From the cell containing the given text, extract its center point as [X, Y] coordinate. 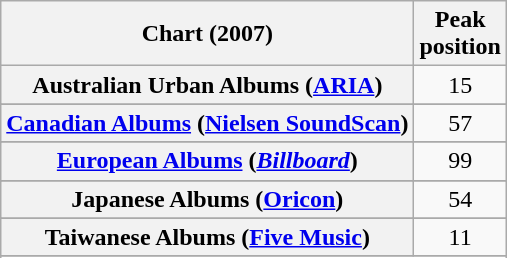
99 [460, 161]
Canadian Albums (Nielsen SoundScan) [208, 123]
Taiwanese Albums (Five Music) [208, 237]
15 [460, 85]
11 [460, 237]
Australian Urban Albums (ARIA) [208, 85]
Chart (2007) [208, 34]
European Albums (Billboard) [208, 161]
54 [460, 199]
Japanese Albums (Oricon) [208, 199]
Peakposition [460, 34]
57 [460, 123]
